Find where the given text appears and provide that cell's center as [X, Y] coordinate. 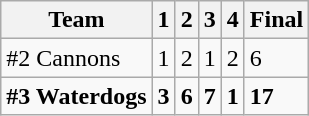
#2 Cannons [76, 58]
Team [76, 20]
17 [276, 96]
7 [210, 96]
#3 Waterdogs [76, 96]
Final [276, 20]
4 [232, 20]
